Return (X, Y) of the center of cell containing provided text 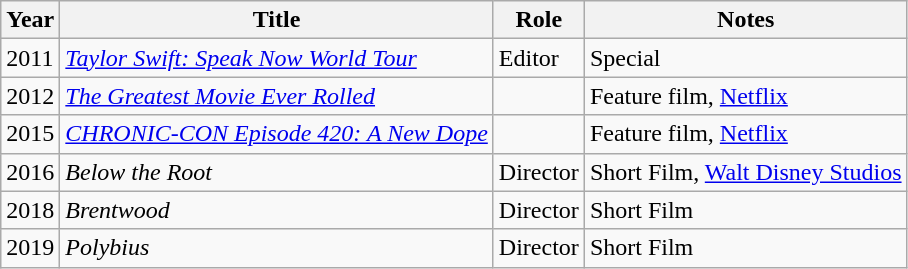
2019 (30, 248)
2011 (30, 58)
2018 (30, 210)
Editor (538, 58)
Notes (746, 20)
2015 (30, 134)
CHRONIC-CON Episode 420: A New Dope (277, 134)
Special (746, 58)
2016 (30, 172)
Brentwood (277, 210)
Below the Root (277, 172)
Title (277, 20)
2012 (30, 96)
Polybius (277, 248)
Short Film, Walt Disney Studios (746, 172)
Year (30, 20)
Taylor Swift: Speak Now World Tour (277, 58)
The Greatest Movie Ever Rolled (277, 96)
Role (538, 20)
